Extract the [X, Y] coordinate from the center of the cell holding the provided text.  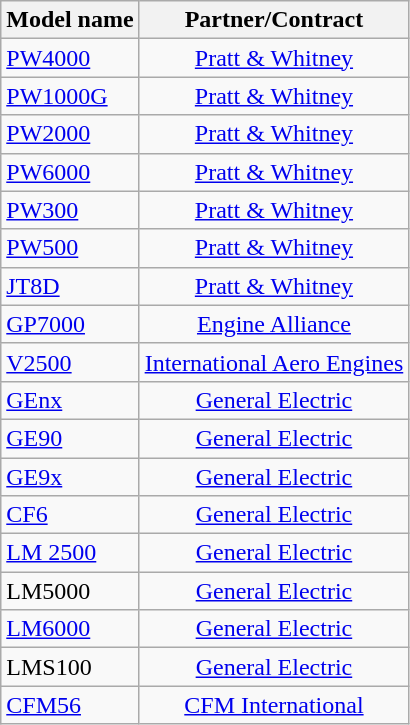
V2500 [70, 362]
PW500 [70, 248]
GE90 [70, 438]
LMS100 [70, 667]
PW4000 [70, 58]
Partner/Contract [274, 20]
LM 2500 [70, 553]
LM5000 [70, 591]
International Aero Engines [274, 362]
PW1000G [70, 96]
Engine Alliance [274, 324]
GEnx [70, 400]
LM6000 [70, 629]
CFM56 [70, 705]
GE9x [70, 477]
CF6 [70, 515]
CFM International [274, 705]
PW6000 [70, 172]
JT8D [70, 286]
PW300 [70, 210]
Model name [70, 20]
GP7000 [70, 324]
PW2000 [70, 134]
